Return [x, y] of the center of cell containing provided text 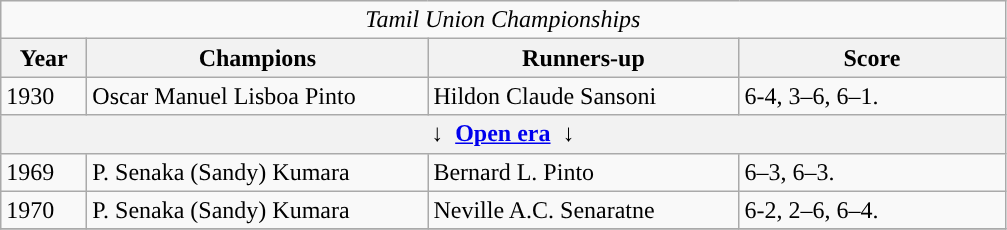
Bernard L. Pinto [584, 172]
6-4, 3–6, 6–1. [872, 96]
Champions [258, 58]
1970 [44, 210]
1969 [44, 172]
Year [44, 58]
↓ Open era ↓ [503, 134]
Hildon Claude Sansoni [584, 96]
6–3, 6–3. [872, 172]
Oscar Manuel Lisboa Pinto [258, 96]
Tamil Union Championships [503, 20]
Runners-up [584, 58]
Neville A.C. Senaratne [584, 210]
1930 [44, 96]
Score [872, 58]
6-2, 2–6, 6–4. [872, 210]
